Scan for the cell matching the given text and deliver its (X, Y) coordinate at center. 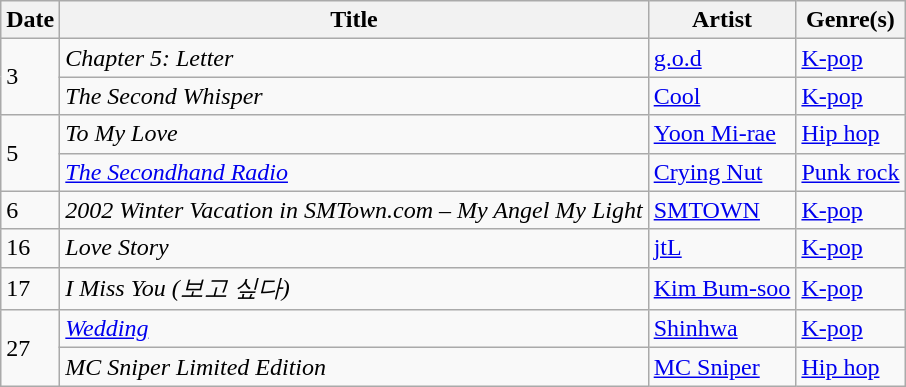
jtL (722, 248)
SMTOWN (722, 210)
The Secondhand Radio (354, 172)
6 (30, 210)
Shinhwa (722, 329)
g.o.d (722, 58)
5 (30, 153)
The Second Whisper (354, 96)
Artist (722, 20)
Title (354, 20)
2002 Winter Vacation in SMTown.com – My Angel My Light (354, 210)
Crying Nut (722, 172)
MC Sniper (722, 367)
3 (30, 77)
17 (30, 288)
I Miss You (보고 싶다) (354, 288)
Love Story (354, 248)
Chapter 5: Letter (354, 58)
Wedding (354, 329)
16 (30, 248)
Punk rock (850, 172)
Date (30, 20)
Genre(s) (850, 20)
Yoon Mi-rae (722, 134)
To My Love (354, 134)
MC Sniper Limited Edition (354, 367)
Cool (722, 96)
27 (30, 348)
Kim Bum-soo (722, 288)
